Locate the cell with the specified text and output its (x, y) center coordinate. 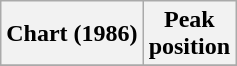
Peakposition (189, 34)
Chart (1986) (72, 34)
